Detect which cell encompasses the target text, then output its (x, y) center coordinate. 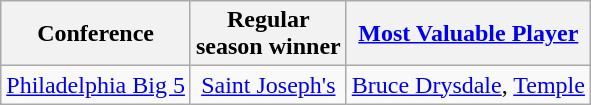
Conference (96, 34)
Saint Joseph's (268, 85)
Most Valuable Player (468, 34)
Regular season winner (268, 34)
Bruce Drysdale, Temple (468, 85)
Philadelphia Big 5 (96, 85)
